Extract the (x, y) coordinate from the center of the cell holding the provided text.  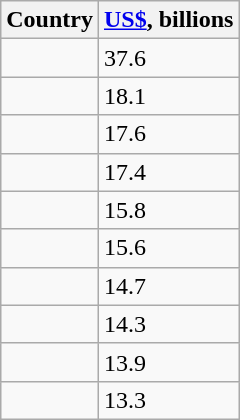
37.6 (168, 58)
18.1 (168, 96)
13.9 (168, 362)
15.8 (168, 210)
17.6 (168, 134)
17.4 (168, 172)
14.3 (168, 324)
15.6 (168, 248)
14.7 (168, 286)
US$, billions (168, 20)
Country (50, 20)
13.3 (168, 400)
